Output the [x, y] coordinate of the center of the cell containing the given text.  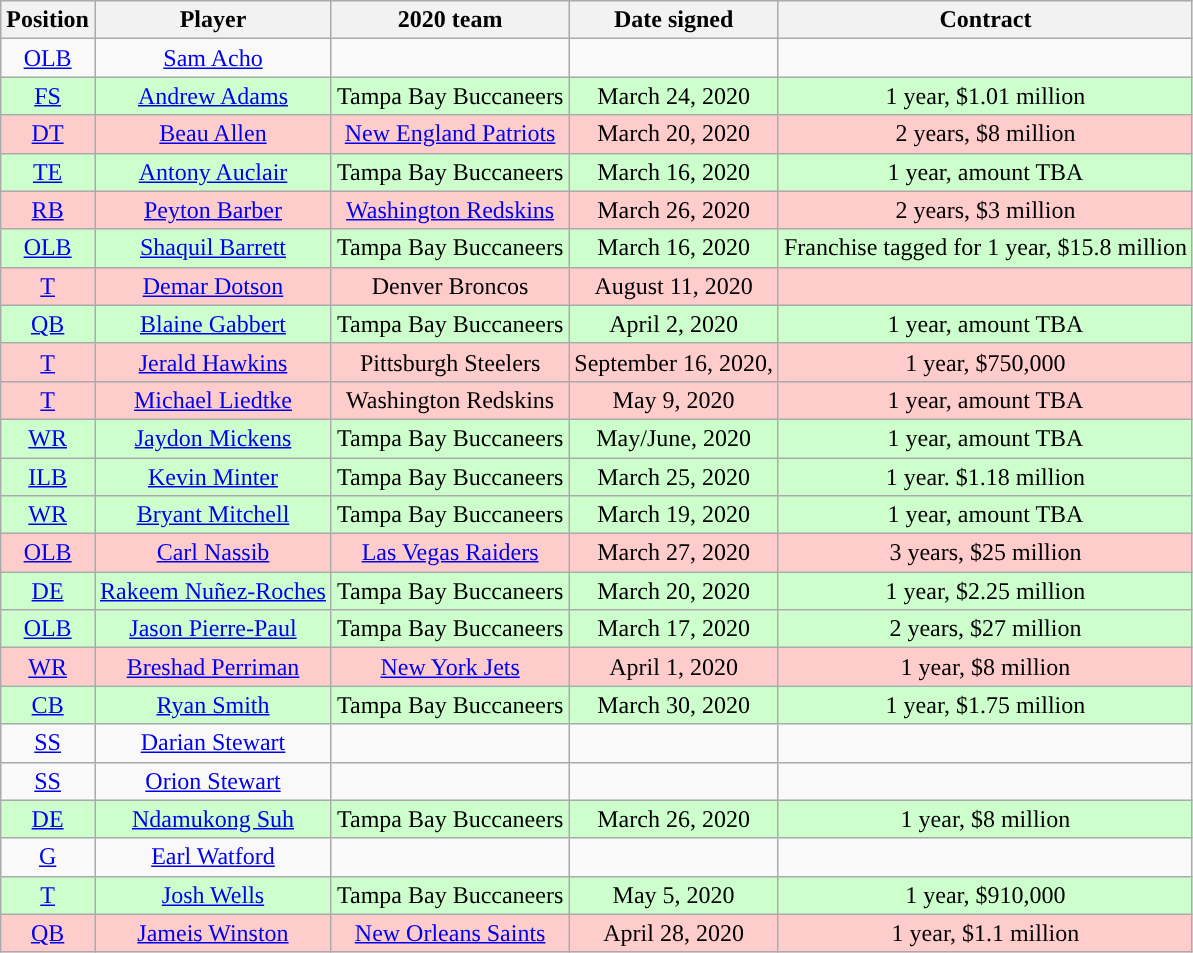
August 11, 2020 [674, 286]
Ryan Smith [212, 705]
Ndamukong Suh [212, 819]
New York Jets [450, 667]
March 27, 2020 [674, 553]
New England Patriots [450, 134]
1 year, $910,000 [985, 895]
Demar Dotson [212, 286]
Denver Broncos [450, 286]
April 2, 2020 [674, 324]
Michael Liedtke [212, 400]
Breshad Perriman [212, 667]
Jameis Winston [212, 933]
March 30, 2020 [674, 705]
Earl Watford [212, 857]
RB [48, 210]
Blaine Gabbert [212, 324]
Kevin Minter [212, 477]
April 28, 2020 [674, 933]
CB [48, 705]
Josh Wells [212, 895]
Player [212, 20]
Antony Auclair [212, 172]
Carl Nassib [212, 553]
1 year, $1.01 million [985, 96]
Jason Pierre-Paul [212, 629]
ILB [48, 477]
Franchise tagged for 1 year, $15.8 million [985, 248]
2020 team [450, 20]
Beau Allen [212, 134]
May 9, 2020 [674, 400]
Jerald Hawkins [212, 362]
May 5, 2020 [674, 895]
1 year, $1.1 million [985, 933]
DT [48, 134]
March 19, 2020 [674, 515]
March 17, 2020 [674, 629]
Rakeem Nuñez-Roches [212, 591]
3 years, $25 million [985, 553]
September 16, 2020, [674, 362]
Jaydon Mickens [212, 438]
Shaquil Barrett [212, 248]
2 years, $27 million [985, 629]
2 years, $8 million [985, 134]
Orion Stewart [212, 781]
May/June, 2020 [674, 438]
Darian Stewart [212, 743]
1 year, $750,000 [985, 362]
Bryant Mitchell [212, 515]
G [48, 857]
TE [48, 172]
Peyton Barber [212, 210]
FS [48, 96]
New Orleans Saints [450, 933]
Position [48, 20]
1 year, $2.25 million [985, 591]
1 year, $1.75 million [985, 705]
April 1, 2020 [674, 667]
Contract [985, 20]
Date signed [674, 20]
Las Vegas Raiders [450, 553]
Pittsburgh Steelers [450, 362]
March 24, 2020 [674, 96]
Andrew Adams [212, 96]
1 year. $1.18 million [985, 477]
March 25, 2020 [674, 477]
2 years, $3 million [985, 210]
Sam Acho [212, 58]
